Provide the (X, Y) coordinate of the cell's center where the given text is located.  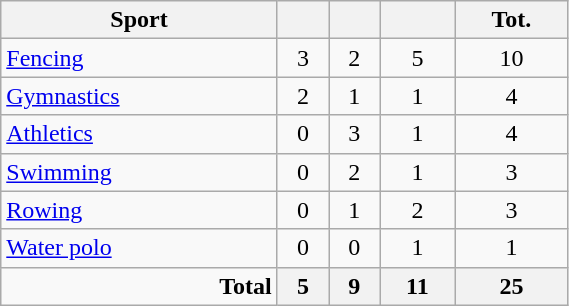
Tot. (512, 20)
Total (140, 286)
9 (354, 286)
Fencing (140, 58)
Swimming (140, 172)
11 (418, 286)
Water polo (140, 248)
Athletics (140, 134)
Gymnastics (140, 96)
Rowing (140, 210)
Sport (140, 20)
10 (512, 58)
25 (512, 286)
